Locate the cell with the specified text and output its (X, Y) center coordinate. 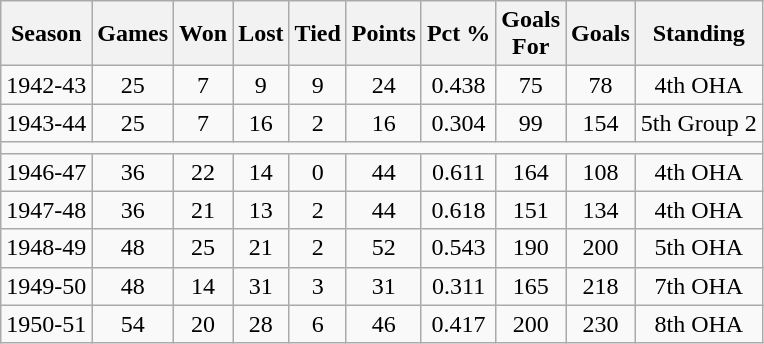
0.311 (458, 286)
Lost (261, 34)
Season (46, 34)
99 (531, 123)
1949-50 (46, 286)
Standing (698, 34)
54 (133, 324)
22 (204, 172)
24 (384, 85)
Goals (601, 34)
0 (318, 172)
Pct % (458, 34)
1942-43 (46, 85)
75 (531, 85)
1947-48 (46, 210)
151 (531, 210)
GoalsFor (531, 34)
0.438 (458, 85)
0.618 (458, 210)
6 (318, 324)
0.417 (458, 324)
218 (601, 286)
Games (133, 34)
Tied (318, 34)
108 (601, 172)
52 (384, 248)
Points (384, 34)
78 (601, 85)
5th OHA (698, 248)
1943-44 (46, 123)
134 (601, 210)
Won (204, 34)
165 (531, 286)
5th Group 2 (698, 123)
0.543 (458, 248)
46 (384, 324)
1948-49 (46, 248)
13 (261, 210)
20 (204, 324)
154 (601, 123)
230 (601, 324)
7th OHA (698, 286)
0.611 (458, 172)
190 (531, 248)
1950-51 (46, 324)
164 (531, 172)
0.304 (458, 123)
8th OHA (698, 324)
1946-47 (46, 172)
3 (318, 286)
28 (261, 324)
